Identify which cell holds the provided text, then report its (X, Y) central coordinate. 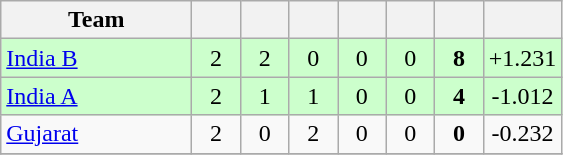
8 (460, 58)
4 (460, 96)
+1.231 (522, 58)
-0.232 (522, 134)
Gujarat (96, 134)
India A (96, 96)
-1.012 (522, 96)
India B (96, 58)
Team (96, 20)
